Provide the [x, y] coordinate of the cell's center where the given text is located.  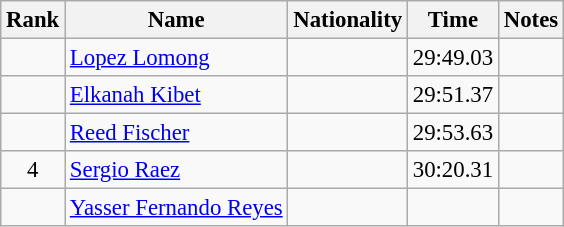
Name [176, 20]
Lopez Lomong [176, 58]
Elkanah Kibet [176, 95]
Reed Fischer [176, 133]
Time [452, 20]
29:51.37 [452, 95]
Rank [33, 20]
Notes [530, 20]
30:20.31 [452, 170]
Yasser Fernando Reyes [176, 208]
29:53.63 [452, 133]
Sergio Raez [176, 170]
29:49.03 [452, 58]
Nationality [348, 20]
4 [33, 170]
